Return (X, Y) of the center of cell containing provided text 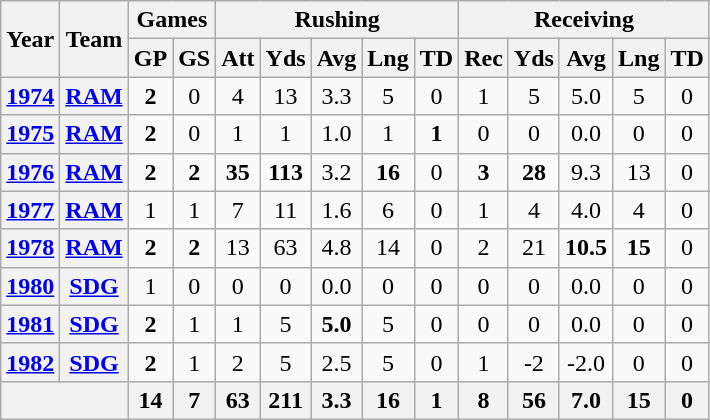
211 (286, 400)
4.0 (586, 210)
1980 (30, 286)
28 (534, 172)
10.5 (586, 248)
GP (150, 58)
1976 (30, 172)
113 (286, 172)
6 (388, 210)
Team (94, 39)
Rec (484, 58)
1.6 (336, 210)
56 (534, 400)
1981 (30, 324)
Receiving (584, 20)
3.2 (336, 172)
35 (238, 172)
-2.0 (586, 362)
9.3 (586, 172)
2.5 (336, 362)
1.0 (336, 134)
Rushing (338, 20)
7.0 (586, 400)
Games (172, 20)
1974 (30, 96)
1977 (30, 210)
4.8 (336, 248)
21 (534, 248)
1978 (30, 248)
3 (484, 172)
1982 (30, 362)
-2 (534, 362)
Year (30, 39)
11 (286, 210)
8 (484, 400)
GS (194, 58)
Att (238, 58)
1975 (30, 134)
